Scan for the cell matching the given text and deliver its [x, y] coordinate at center. 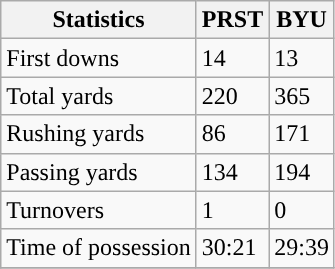
13 [302, 58]
First downs [99, 58]
1 [232, 210]
29:39 [302, 248]
BYU [302, 20]
Time of possession [99, 248]
171 [302, 134]
30:21 [232, 248]
365 [302, 96]
Passing yards [99, 172]
194 [302, 172]
86 [232, 134]
Turnovers [99, 210]
134 [232, 172]
Statistics [99, 20]
Rushing yards [99, 134]
220 [232, 96]
0 [302, 210]
PRST [232, 20]
14 [232, 58]
Total yards [99, 96]
